From the cell containing the given text, extract its center point as [x, y] coordinate. 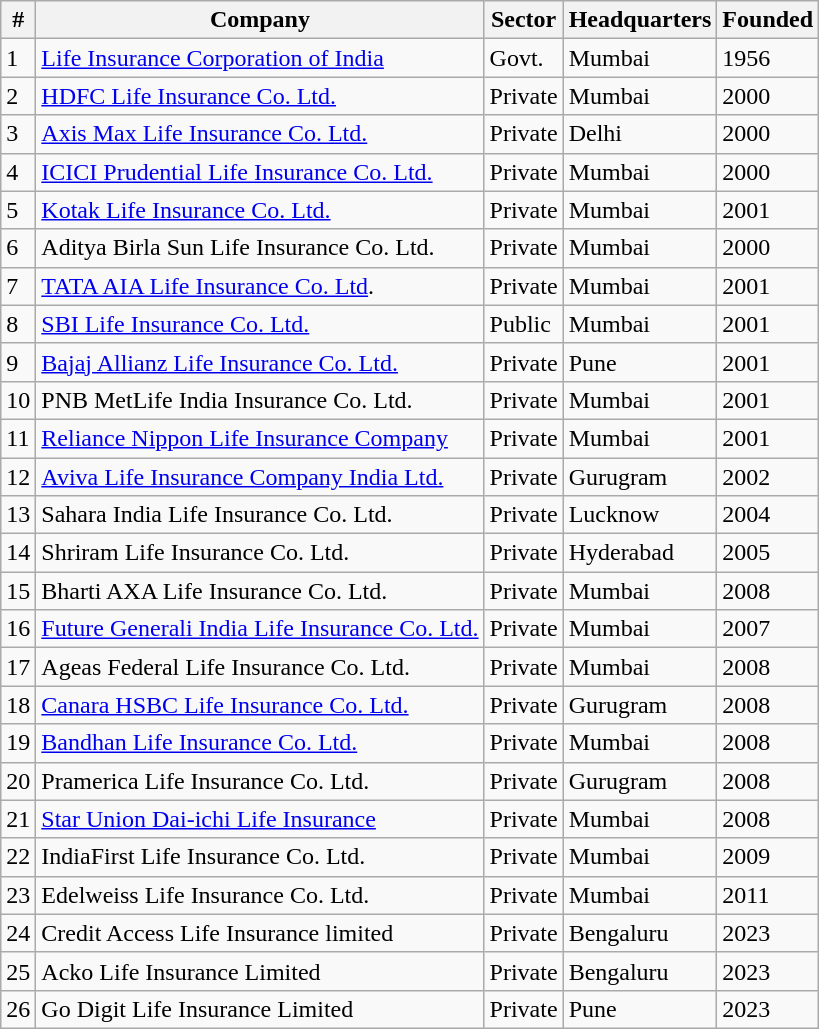
14 [18, 553]
24 [18, 933]
13 [18, 515]
2005 [768, 553]
Axis Max Life Insurance Co. Ltd. [260, 134]
Credit Access Life Insurance limited [260, 933]
Future Generali India Life Insurance Co. Ltd. [260, 629]
4 [18, 172]
Lucknow [640, 515]
HDFC Life Insurance Co. Ltd. [260, 96]
15 [18, 591]
Sahara India Life Insurance Co. Ltd. [260, 515]
2007 [768, 629]
17 [18, 667]
Reliance Nippon Life Insurance Company [260, 438]
Delhi [640, 134]
Kotak Life Insurance Co. Ltd. [260, 210]
SBI Life Insurance Co. Ltd. [260, 324]
2002 [768, 477]
Bharti AXA Life Insurance Co. Ltd. [260, 591]
Aditya Birla Sun Life Insurance Co. Ltd. [260, 248]
7 [18, 286]
3 [18, 134]
2004 [768, 515]
12 [18, 477]
8 [18, 324]
10 [18, 400]
1956 [768, 58]
6 [18, 248]
Public [524, 324]
# [18, 20]
Pramerica Life Insurance Co. Ltd. [260, 781]
Life Insurance Corporation of India [260, 58]
Edelweiss Life Insurance Co. Ltd. [260, 895]
23 [18, 895]
11 [18, 438]
18 [18, 705]
IndiaFirst Life Insurance Co. Ltd. [260, 857]
Bajaj Allianz Life Insurance Co. Ltd. [260, 362]
22 [18, 857]
Shriram Life Insurance Co. Ltd. [260, 553]
Acko Life Insurance Limited [260, 971]
Aviva Life Insurance Company India Ltd. [260, 477]
Hyderabad [640, 553]
Star Union Dai-ichi Life Insurance [260, 819]
19 [18, 743]
ICICI Prudential Life Insurance Co. Ltd. [260, 172]
Founded [768, 20]
PNB MetLife India Insurance Co. Ltd. [260, 400]
Govt. [524, 58]
Company [260, 20]
2009 [768, 857]
2011 [768, 895]
21 [18, 819]
2 [18, 96]
26 [18, 1009]
9 [18, 362]
Sector [524, 20]
5 [18, 210]
Ageas Federal Life Insurance Co. Ltd. [260, 667]
Bandhan Life Insurance Co. Ltd. [260, 743]
Canara HSBC Life Insurance Co. Ltd. [260, 705]
Go Digit Life Insurance Limited [260, 1009]
Headquarters [640, 20]
16 [18, 629]
1 [18, 58]
20 [18, 781]
TATA AIA Life Insurance Co. Ltd. [260, 286]
25 [18, 971]
